Find where the given text appears and provide that cell's center as [X, Y] coordinate. 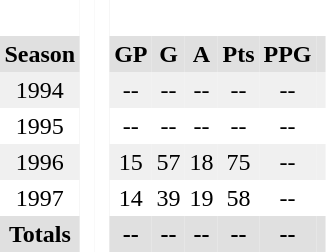
19 [202, 198]
PPG [288, 54]
18 [202, 162]
57 [168, 162]
75 [238, 162]
1997 [40, 198]
14 [131, 198]
39 [168, 198]
58 [238, 198]
1995 [40, 126]
Season [40, 54]
GP [131, 54]
Totals [40, 234]
Pts [238, 54]
1994 [40, 90]
1996 [40, 162]
G [168, 54]
A [202, 54]
15 [131, 162]
